Return [X, Y] of the center of cell containing provided text 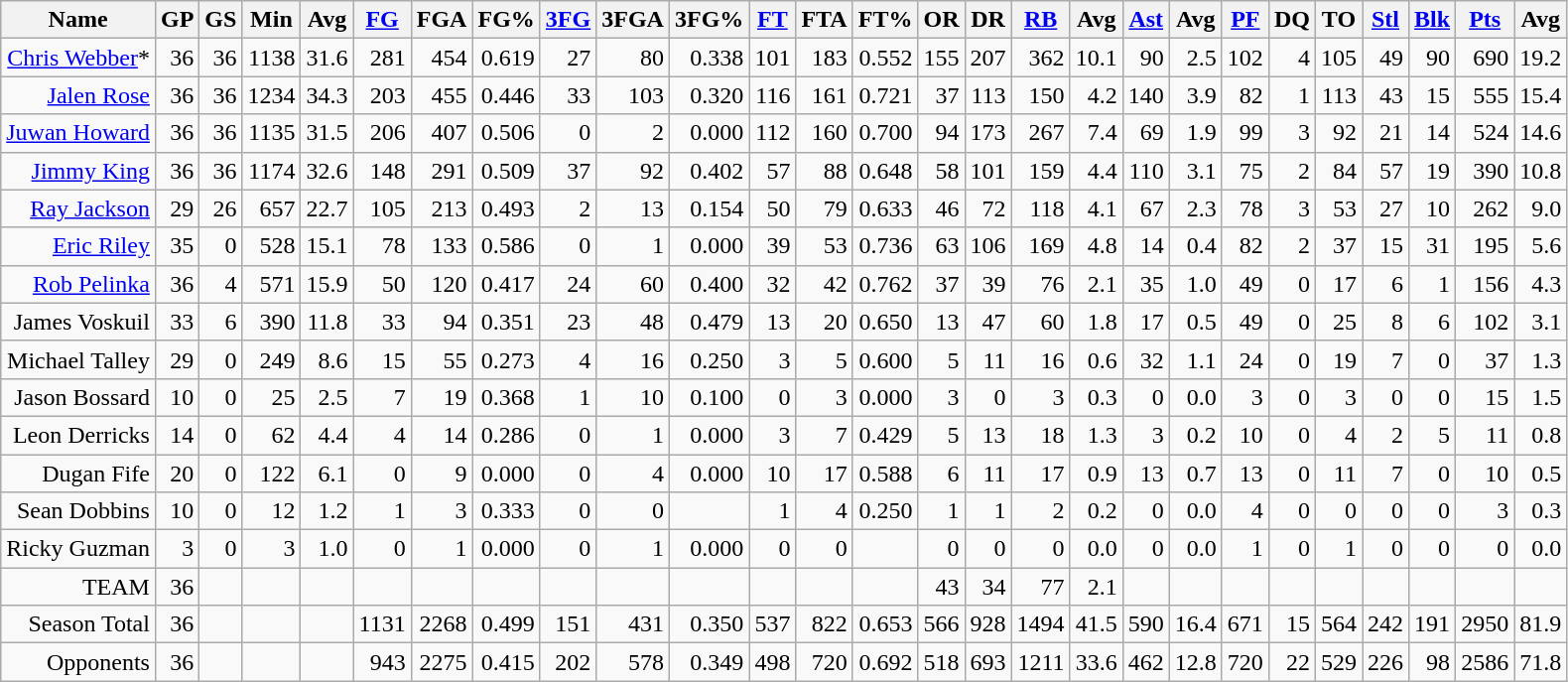
518 [941, 662]
14.6 [1540, 133]
0.7 [1195, 474]
0.402 [709, 171]
362 [1040, 58]
0.736 [885, 246]
PF [1244, 20]
140 [1145, 95]
18 [1040, 435]
1.5 [1540, 397]
0.286 [506, 435]
226 [1385, 662]
690 [1485, 58]
213 [442, 208]
88 [824, 171]
32.6 [327, 171]
657 [272, 208]
281 [382, 58]
75 [1244, 171]
537 [772, 624]
33.6 [1096, 662]
15.4 [1540, 95]
0.653 [885, 624]
26 [220, 208]
0.721 [885, 95]
9 [442, 474]
76 [1040, 284]
84 [1338, 171]
160 [824, 133]
671 [1244, 624]
Min [272, 20]
6.1 [327, 474]
1.8 [1096, 322]
291 [442, 171]
12.8 [1195, 662]
22 [1292, 662]
1174 [272, 171]
31.5 [327, 133]
3FG% [709, 20]
98 [1433, 662]
155 [941, 58]
4.1 [1096, 208]
431 [633, 624]
0.8 [1540, 435]
15.1 [327, 246]
46 [941, 208]
67 [1145, 208]
0.400 [709, 284]
31 [1433, 246]
455 [442, 95]
80 [633, 58]
Leon Derricks [78, 435]
81.9 [1540, 624]
590 [1145, 624]
Chris Webber* [78, 58]
822 [824, 624]
0.273 [506, 359]
120 [442, 284]
195 [1485, 246]
TO [1338, 20]
156 [1485, 284]
203 [382, 95]
2275 [442, 662]
110 [1145, 171]
151 [568, 624]
3FGA [633, 20]
48 [633, 322]
RB [1040, 20]
Ricky Guzman [78, 549]
529 [1338, 662]
0.493 [506, 208]
0.600 [885, 359]
TEAM [78, 587]
207 [988, 58]
0.762 [885, 284]
OR [941, 20]
79 [824, 208]
34 [988, 587]
5.6 [1540, 246]
528 [272, 246]
3FG [568, 20]
1494 [1040, 624]
Ast [1145, 20]
1234 [272, 95]
0.692 [885, 662]
8 [1385, 322]
12 [272, 511]
FT [772, 20]
0.648 [885, 171]
161 [824, 95]
FGA [442, 20]
1.2 [327, 511]
21 [1385, 133]
0.417 [506, 284]
42 [824, 284]
DQ [1292, 20]
1.9 [1195, 133]
Ray Jackson [78, 208]
0.6 [1096, 359]
15.9 [327, 284]
202 [568, 662]
James Voskuil [78, 322]
564 [1338, 624]
242 [1385, 624]
2268 [442, 624]
Juwan Howard [78, 133]
1211 [1040, 662]
72 [988, 208]
0.349 [709, 662]
DR [988, 20]
8.6 [327, 359]
267 [1040, 133]
11.8 [327, 322]
22.7 [327, 208]
498 [772, 662]
Season Total [78, 624]
183 [824, 58]
GS [220, 20]
62 [272, 435]
0.100 [709, 397]
169 [1040, 246]
FG [382, 20]
2950 [1485, 624]
0.700 [885, 133]
0.552 [885, 58]
0.446 [506, 95]
4.2 [1096, 95]
0.9 [1096, 474]
23 [568, 322]
4.8 [1096, 246]
0.586 [506, 246]
69 [1145, 133]
99 [1244, 133]
Jason Bossard [78, 397]
Stl [1385, 20]
693 [988, 662]
7.4 [1096, 133]
0.4 [1195, 246]
462 [1145, 662]
566 [941, 624]
191 [1433, 624]
3.9 [1195, 95]
10.1 [1096, 58]
63 [941, 246]
47 [988, 322]
0.415 [506, 662]
71.8 [1540, 662]
0.588 [885, 474]
FT% [885, 20]
19.2 [1540, 58]
407 [442, 133]
118 [1040, 208]
Jalen Rose [78, 95]
Name [78, 20]
206 [382, 133]
524 [1485, 133]
159 [1040, 171]
150 [1040, 95]
Pts [1485, 20]
1.1 [1195, 359]
106 [988, 246]
0.368 [506, 397]
943 [382, 662]
0.650 [885, 322]
GP [177, 20]
0.338 [709, 58]
0.429 [885, 435]
571 [272, 284]
133 [442, 246]
1131 [382, 624]
116 [772, 95]
Dugan Fife [78, 474]
1138 [272, 58]
9.0 [1540, 208]
Blk [1433, 20]
31.6 [327, 58]
0.154 [709, 208]
Sean Dobbins [78, 511]
2.3 [1195, 208]
Opponents [78, 662]
0.333 [506, 511]
1135 [272, 133]
41.5 [1096, 624]
55 [442, 359]
928 [988, 624]
122 [272, 474]
4.3 [1540, 284]
Jimmy King [78, 171]
112 [772, 133]
0.479 [709, 322]
77 [1040, 587]
0.350 [709, 624]
0.351 [506, 322]
578 [633, 662]
555 [1485, 95]
0.619 [506, 58]
262 [1485, 208]
103 [633, 95]
10.8 [1540, 171]
58 [941, 171]
148 [382, 171]
0.506 [506, 133]
0.509 [506, 171]
0.633 [885, 208]
FTA [824, 20]
173 [988, 133]
Eric Riley [78, 246]
0.320 [709, 95]
FG% [506, 20]
Michael Talley [78, 359]
Rob Pelinka [78, 284]
0.499 [506, 624]
454 [442, 58]
34.3 [327, 95]
2586 [1485, 662]
16.4 [1195, 624]
249 [272, 359]
